Find where the given text appears and provide that cell's center as (x, y) coordinate. 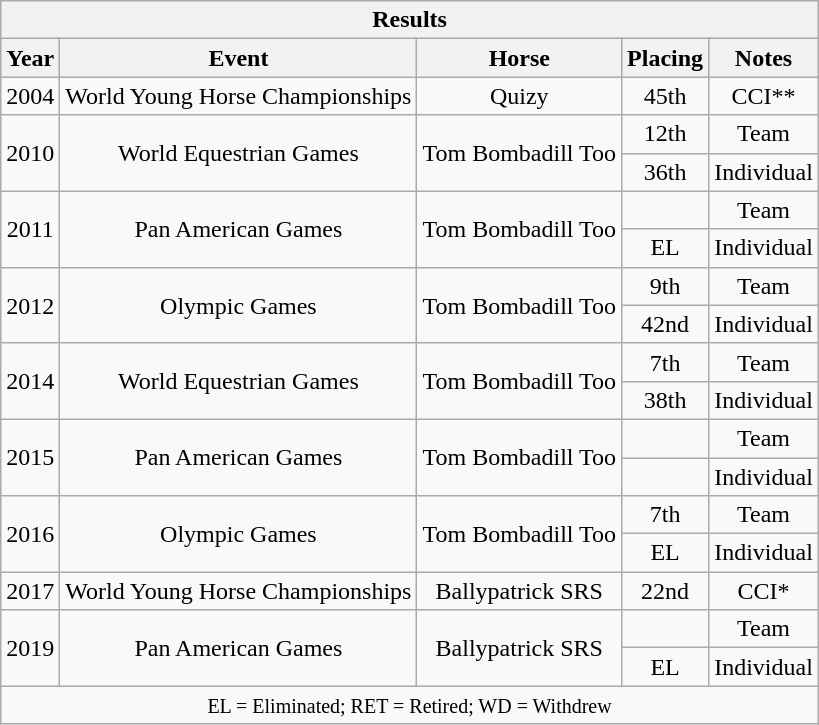
2015 (30, 457)
2004 (30, 96)
38th (666, 400)
2011 (30, 229)
Placing (666, 58)
Year (30, 58)
Horse (520, 58)
Results (410, 20)
9th (666, 286)
36th (666, 172)
2019 (30, 648)
CCI* (764, 591)
2017 (30, 591)
45th (666, 96)
42nd (666, 324)
Event (238, 58)
2012 (30, 305)
2016 (30, 534)
2010 (30, 153)
Quizy (520, 96)
2014 (30, 381)
EL = Eliminated; RET = Retired; WD = Withdrew (410, 705)
12th (666, 134)
CCI** (764, 96)
22nd (666, 591)
Notes (764, 58)
